Search for the cell housing the specified text and yield its (X, Y) center coordinate. 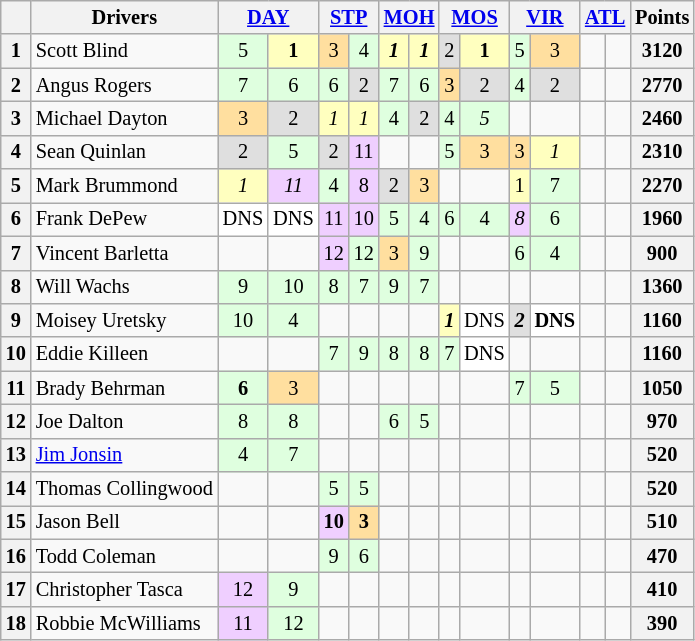
Mark Brummond (124, 186)
2460 (662, 118)
STP (349, 17)
Sean Quinlan (124, 152)
470 (662, 556)
Drivers (124, 17)
MOH (410, 17)
1360 (662, 287)
Joe Dalton (124, 421)
VIR (545, 17)
Angus Rogers (124, 85)
MOS (474, 17)
510 (662, 522)
410 (662, 589)
Thomas Collingwood (124, 489)
ATL (605, 17)
970 (662, 421)
Michael Dayton (124, 118)
Christopher Tasca (124, 589)
Points (662, 17)
Moisey Uretsky (124, 320)
Brady Behrman (124, 388)
Eddie Killeen (124, 354)
3120 (662, 51)
Jason Bell (124, 522)
2270 (662, 186)
Jim Jonsin (124, 455)
15 (16, 522)
16 (16, 556)
Scott Blind (124, 51)
1960 (662, 219)
2310 (662, 152)
Todd Coleman (124, 556)
1050 (662, 388)
Will Wachs (124, 287)
Frank DePew (124, 219)
DAY (268, 17)
13 (16, 455)
Vincent Barletta (124, 253)
18 (16, 623)
14 (16, 489)
17 (16, 589)
900 (662, 253)
2770 (662, 85)
Robbie McWilliams (124, 623)
390 (662, 623)
